Return [X, Y] of the center of cell containing provided text 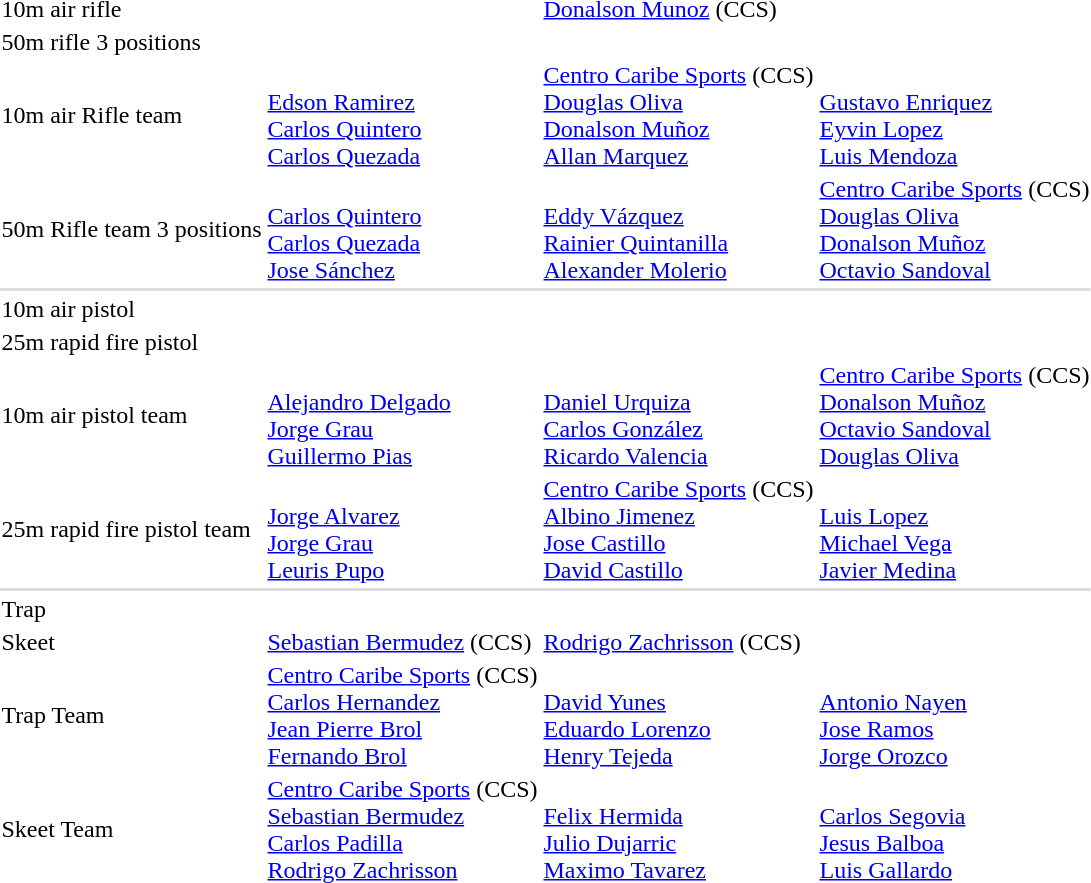
50m rifle 3 positions [132, 42]
Antonio NayenJose RamosJorge Orozco [954, 716]
25m rapid fire pistol [132, 342]
Sebastian Bermudez (CCS) [402, 642]
10m air pistol [132, 309]
10m air pistol team [132, 416]
Centro Caribe Sports (CCS)Douglas OlivaDonalson MuñozAllan Marquez [678, 116]
Rodrigo Zachrisson (CCS) [678, 642]
David YunesEduardo LorenzoHenry Tejeda [678, 716]
25m rapid fire pistol team [132, 530]
Trap Team [132, 716]
10m air Rifle team [132, 116]
Carlos QuinteroCarlos QuezadaJose Sánchez [402, 230]
Skeet [132, 642]
Centro Caribe Sports (CCS)Carlos HernandezJean Pierre BrolFernando Brol [402, 716]
Centro Caribe Sports (CCS)Douglas OlivaDonalson MuñozOctavio Sandoval [954, 230]
Luis LopezMichael VegaJavier Medina [954, 530]
Jorge AlvarezJorge GrauLeuris Pupo [402, 530]
Centro Caribe Sports (CCS)Donalson MuñozOctavio SandovalDouglas Oliva [954, 416]
Eddy VázquezRainier QuintanillaAlexander Molerio [678, 230]
50m Rifle team 3 positions [132, 230]
Gustavo EnriquezEyvin LopezLuis Mendoza [954, 116]
Alejandro DelgadoJorge GrauGuillermo Pias [402, 416]
Centro Caribe Sports (CCS)Albino JimenezJose CastilloDavid Castillo [678, 530]
Trap [132, 609]
Edson RamirezCarlos QuinteroCarlos Quezada [402, 116]
Daniel UrquizaCarlos GonzálezRicardo Valencia [678, 416]
